For the text-containing cell, return its midpoint in (x, y) coordinate format. 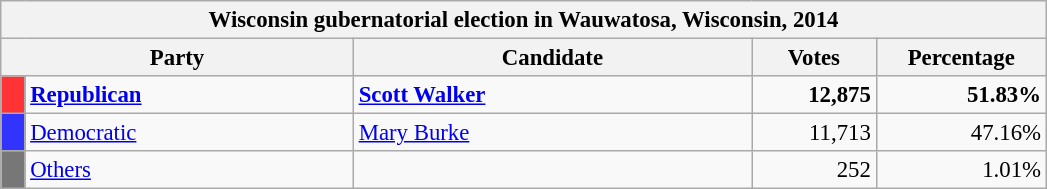
Party (178, 58)
Percentage (961, 58)
Wisconsin gubernatorial election in Wauwatosa, Wisconsin, 2014 (524, 20)
252 (814, 170)
1.01% (961, 170)
Republican (189, 95)
Candidate (552, 58)
51.83% (961, 95)
Scott Walker (552, 95)
Votes (814, 58)
12,875 (814, 95)
11,713 (814, 133)
Democratic (189, 133)
47.16% (961, 133)
Mary Burke (552, 133)
Others (189, 170)
